Provide the [X, Y] coordinate of the cell's center where the given text is located.  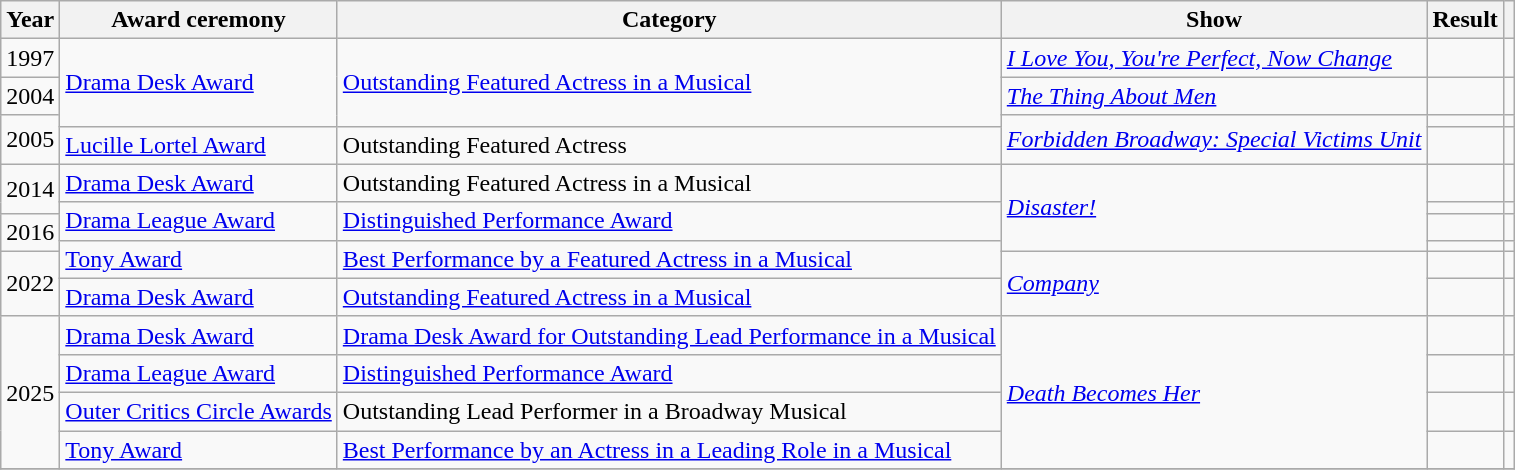
Year [30, 20]
2025 [30, 392]
1997 [30, 58]
2016 [30, 232]
Company [1214, 284]
The Thing About Men [1214, 96]
Disaster! [1214, 208]
Best Performance by an Actress in a Leading Role in a Musical [669, 449]
Best Performance by a Featured Actress in a Musical [669, 259]
Forbidden Broadway: Special Victims Unit [1214, 140]
Result [1465, 20]
Drama Desk Award for Outstanding Lead Performance in a Musical [669, 335]
2005 [30, 140]
Outstanding Featured Actress [669, 145]
Outstanding Lead Performer in a Broadway Musical [669, 411]
Outer Critics Circle Awards [198, 411]
Lucille Lortel Award [198, 145]
Show [1214, 20]
Death Becomes Her [1214, 392]
2014 [30, 188]
I Love You, You're Perfect, Now Change [1214, 58]
2004 [30, 96]
2022 [30, 284]
Award ceremony [198, 20]
Category [669, 20]
